Scan for the cell matching the given text and deliver its [X, Y] coordinate at center. 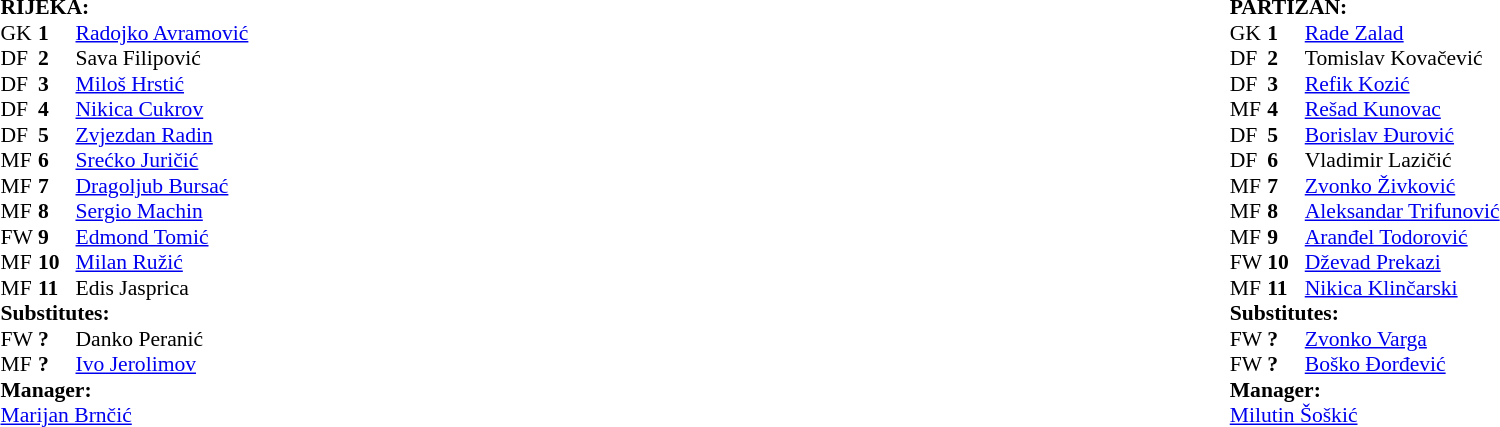
Milan Ružić [226, 263]
Sergio Machin [226, 211]
Edmond Tomić [226, 237]
Sava Filipović [226, 59]
Manager: [188, 390]
Miloš Hrstić [226, 84]
Ivo Jerolimov [226, 365]
Dragoljub Bursać [226, 186]
Danko Peranić [226, 339]
Radojko Avramović [226, 33]
Substitutes: [188, 313]
Edis Jasprica [226, 288]
Nikica Cukrov [226, 109]
Srećko Juričić [226, 161]
Zvjezdan Radin [226, 135]
